For the text-containing cell, return its midpoint in (X, Y) coordinate format. 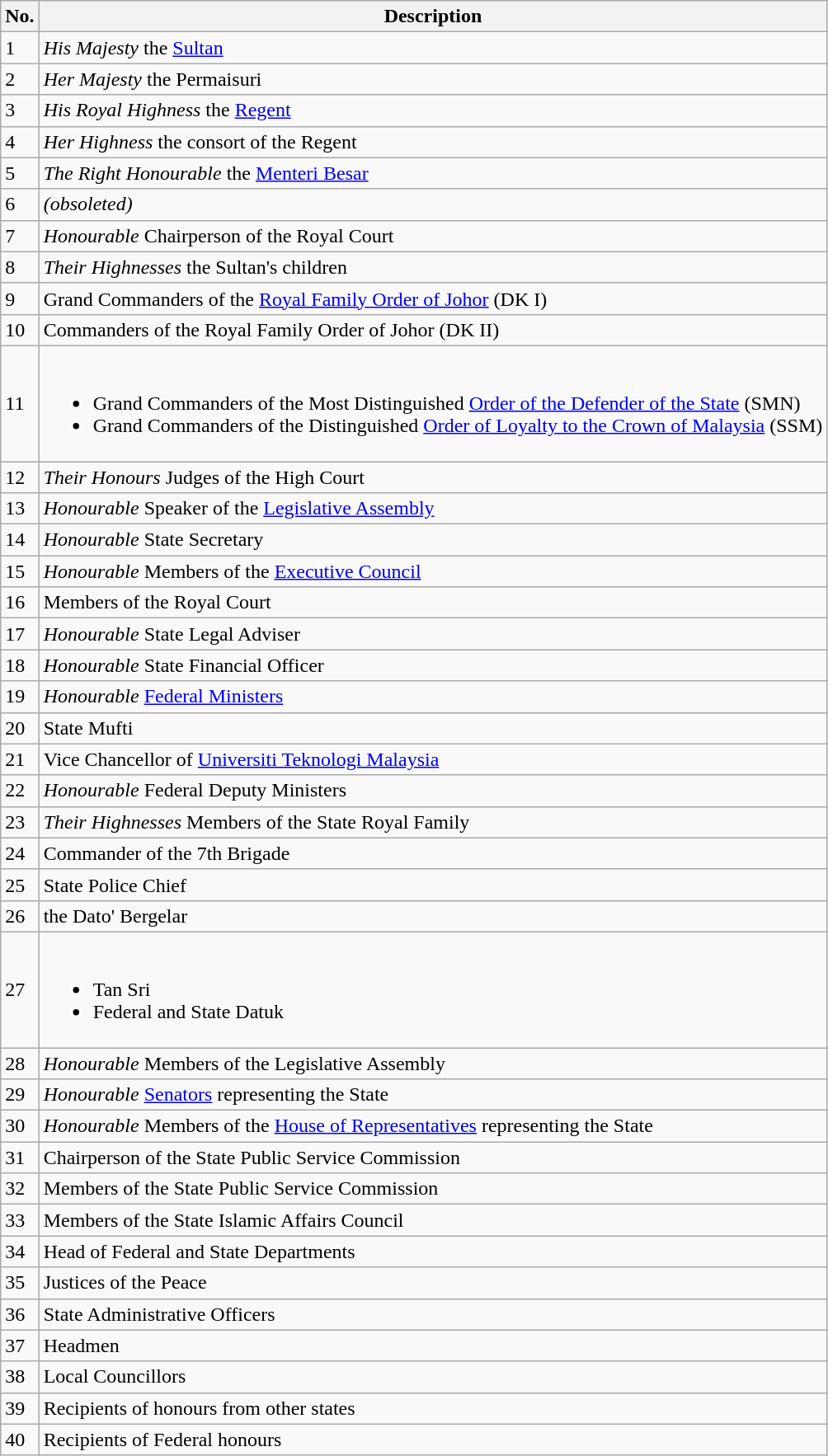
Members of the Royal Court (433, 603)
(obsoleted) (433, 204)
33 (20, 1220)
Their Honours Judges of the High Court (433, 477)
16 (20, 603)
21 (20, 759)
6 (20, 204)
Members of the State Islamic Affairs Council (433, 1220)
The Right Honourable the Menteri Besar (433, 173)
17 (20, 634)
12 (20, 477)
Honourable State Financial Officer (433, 665)
Honourable Federal Deputy Ministers (433, 791)
Honourable State Legal Adviser (433, 634)
Their Highnesses Members of the State Royal Family (433, 822)
18 (20, 665)
Honourable Chairperson of the Royal Court (433, 236)
20 (20, 728)
Recipients of Federal honours (433, 1440)
Honourable State Secretary (433, 540)
14 (20, 540)
8 (20, 267)
Vice Chancellor of Universiti Teknologi Malaysia (433, 759)
11 (20, 403)
Her Highness the consort of the Regent (433, 142)
27 (20, 989)
29 (20, 1095)
31 (20, 1158)
Their Highnesses the Sultan's children (433, 267)
Description (433, 16)
Honourable Federal Ministers (433, 697)
15 (20, 571)
No. (20, 16)
Her Majesty the Permaisuri (433, 79)
Commander of the 7th Brigade (433, 853)
Honourable Senators representing the State (433, 1095)
Tan SriFederal and State Datuk (433, 989)
10 (20, 330)
30 (20, 1126)
Honourable Members of the House of Representatives representing the State (433, 1126)
19 (20, 697)
Local Councillors (433, 1377)
State Police Chief (433, 885)
28 (20, 1063)
1 (20, 48)
Commanders of the Royal Family Order of Johor (DK II) (433, 330)
2 (20, 79)
40 (20, 1440)
His Majesty the Sultan (433, 48)
25 (20, 885)
37 (20, 1346)
36 (20, 1314)
9 (20, 298)
39 (20, 1408)
Head of Federal and State Departments (433, 1252)
Headmen (433, 1346)
7 (20, 236)
Honourable Members of the Legislative Assembly (433, 1063)
Justices of the Peace (433, 1283)
13 (20, 509)
the Dato' Bergelar (433, 916)
32 (20, 1189)
Honourable Members of the Executive Council (433, 571)
State Mufti (433, 728)
3 (20, 110)
38 (20, 1377)
22 (20, 791)
24 (20, 853)
State Administrative Officers (433, 1314)
Recipients of honours from other states (433, 1408)
Honourable Speaker of the Legislative Assembly (433, 509)
Members of the State Public Service Commission (433, 1189)
23 (20, 822)
34 (20, 1252)
4 (20, 142)
5 (20, 173)
26 (20, 916)
His Royal Highness the Regent (433, 110)
Grand Commanders of the Royal Family Order of Johor (DK I) (433, 298)
35 (20, 1283)
Chairperson of the State Public Service Commission (433, 1158)
